Extract the [x, y] coordinate from the center of the cell holding the provided text.  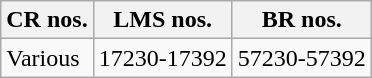
CR nos. [47, 20]
BR nos. [302, 20]
LMS nos. [162, 20]
57230-57392 [302, 58]
17230-17392 [162, 58]
Various [47, 58]
